Output the (x, y) coordinate of the center of the cell containing the given text.  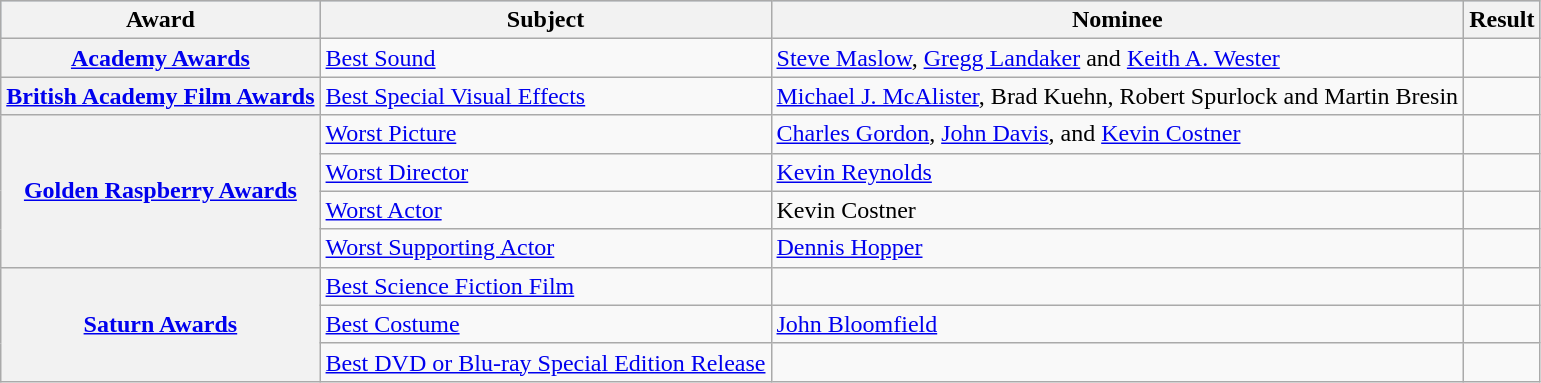
Michael J. McAlister, Brad Kuehn, Robert Spurlock and Martin Bresin (1118, 96)
Saturn Awards (160, 324)
Charles Gordon, John Davis, and Kevin Costner (1118, 134)
Worst Actor (546, 210)
Best Special Visual Effects (546, 96)
Dennis Hopper (1118, 248)
Award (160, 20)
Kevin Reynolds (1118, 172)
Golden Raspberry Awards (160, 191)
Subject (546, 20)
John Bloomfield (1118, 324)
British Academy Film Awards (160, 96)
Academy Awards (160, 58)
Nominee (1118, 20)
Best DVD or Blu-ray Special Edition Release (546, 362)
Kevin Costner (1118, 210)
Best Sound (546, 58)
Worst Picture (546, 134)
Result (1502, 20)
Steve Maslow, Gregg Landaker and Keith A. Wester (1118, 58)
Best Science Fiction Film (546, 286)
Worst Supporting Actor (546, 248)
Best Costume (546, 324)
Worst Director (546, 172)
